Detect which cell encompasses the target text, then output its (x, y) center coordinate. 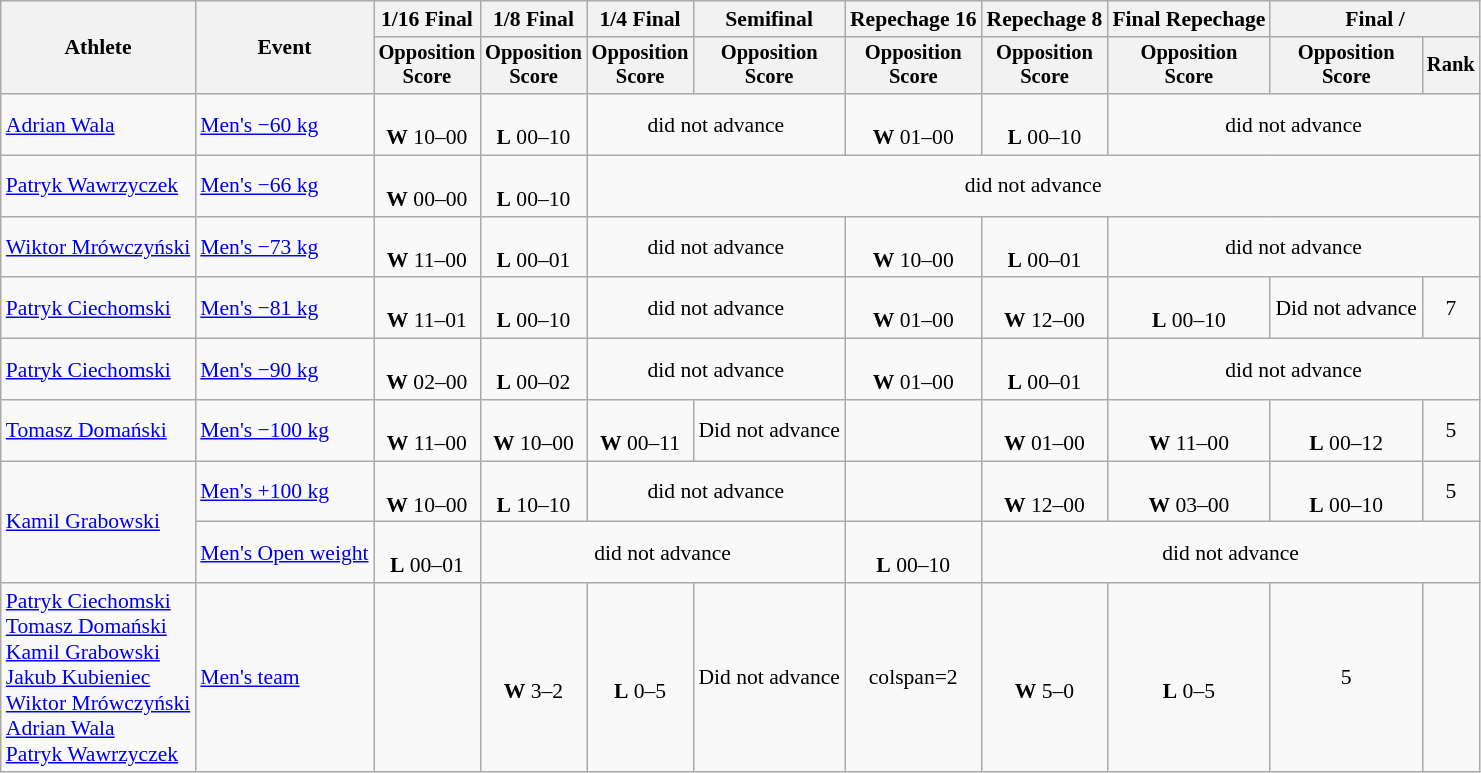
W 11–01 (428, 308)
Men's −100 kg (284, 430)
L 10–10 (534, 492)
W 03–00 (1188, 492)
Patryk Wawrzyczek (98, 186)
W 3–2 (534, 678)
Repechage 8 (1045, 19)
W 00–00 (428, 186)
Final / (1374, 19)
Rank (1451, 66)
Semifinal (769, 19)
7 (1451, 308)
L 00–12 (1346, 430)
Repechage 16 (914, 19)
Final Repechage (1188, 19)
1/8 Final (534, 19)
Event (284, 48)
Men's −60 kg (284, 124)
Men's Open weight (284, 552)
W 02–00 (428, 370)
Men's team (284, 678)
Wiktor Mrówczyński (98, 248)
Men's −81 kg (284, 308)
Men's −66 kg (284, 186)
W 5–0 (1045, 678)
L 00–02 (534, 370)
W 00–11 (640, 430)
Kamil Grabowski (98, 522)
Tomasz Domański (98, 430)
Adrian Wala (98, 124)
Men's −73 kg (284, 248)
Patryk CiechomskiTomasz DomańskiKamil GrabowskiJakub KubieniecWiktor MrówczyńskiAdrian WalaPatryk Wawrzyczek (98, 678)
Men's −90 kg (284, 370)
colspan=2 (914, 678)
1/16 Final (428, 19)
Men's +100 kg (284, 492)
1/4 Final (640, 19)
Athlete (98, 48)
